Output the [X, Y] coordinate of the center of the cell containing the given text.  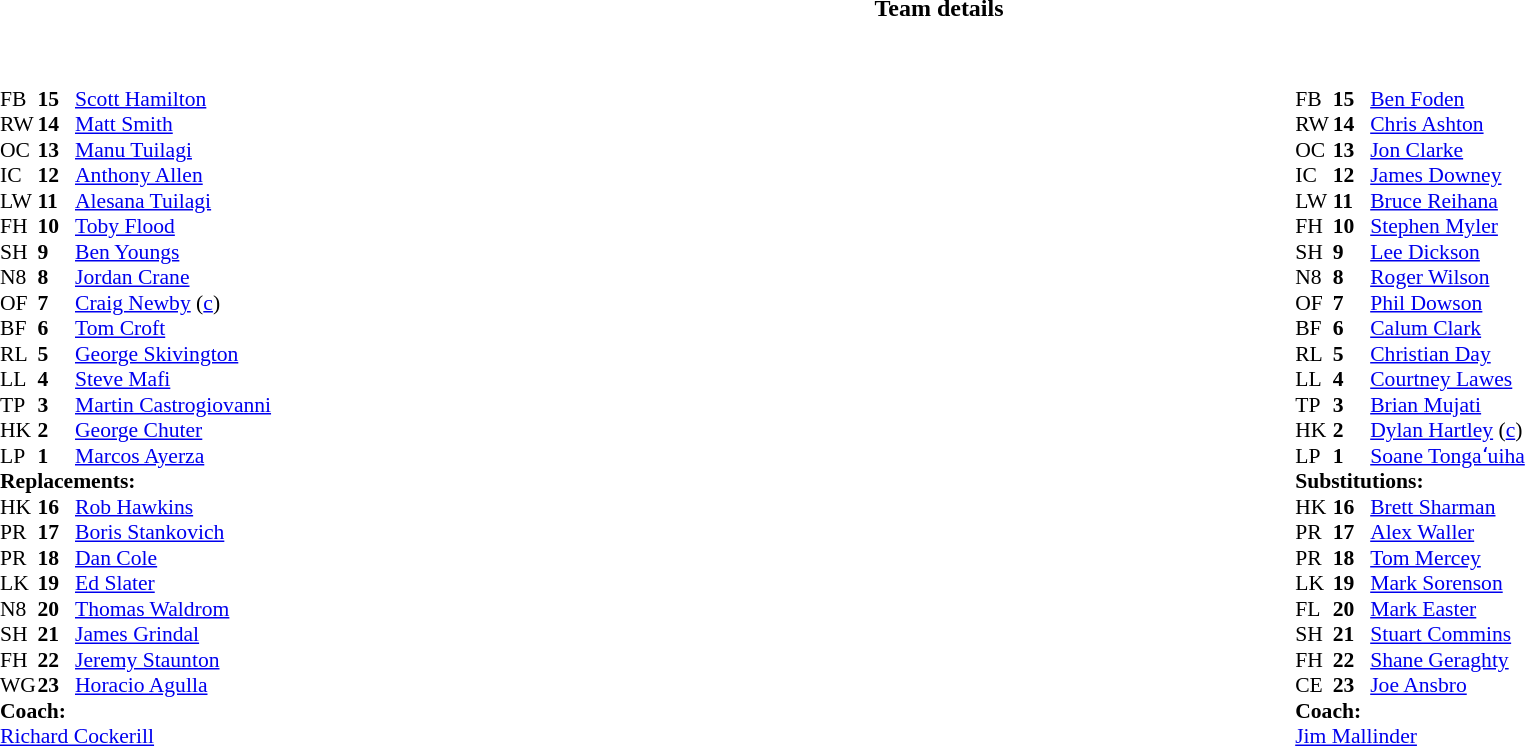
Shane Geraghty [1448, 660]
Stuart Commins [1448, 635]
CE [1314, 685]
Substitutions: [1410, 481]
Craig Newby (c) [173, 303]
Steve Mafi [173, 379]
Jordan Crane [173, 277]
Chris Ashton [1448, 125]
George Skivington [173, 354]
Brett Sharman [1448, 507]
Mark Easter [1448, 609]
Thomas Waldrom [173, 609]
Tom Croft [173, 329]
Roger Wilson [1448, 277]
Ben Foden [1448, 99]
Replacements: [136, 481]
Jon Clarke [1448, 150]
Martin Castrogiovanni [173, 405]
Dylan Hartley (c) [1448, 431]
Tom Mercey [1448, 558]
Rob Hawkins [173, 507]
George Chuter [173, 431]
Calum Clark [1448, 329]
Lee Dickson [1448, 252]
Boris Stankovich [173, 533]
Brian Mujati [1448, 405]
Mark Sorenson [1448, 583]
James Downey [1448, 175]
WG [19, 685]
Jeremy Staunton [173, 660]
Joe Ansbro [1448, 685]
Horacio Agulla [173, 685]
Ben Youngs [173, 252]
Soane Tongaʻuiha [1448, 456]
James Grindal [173, 635]
FL [1314, 609]
Stephen Myler [1448, 227]
Dan Cole [173, 558]
Courtney Lawes [1448, 379]
Ed Slater [173, 583]
Alex Waller [1448, 533]
Manu Tuilagi [173, 150]
Alesana Tuilagi [173, 201]
Phil Dowson [1448, 303]
Toby Flood [173, 227]
Marcos Ayerza [173, 456]
Anthony Allen [173, 175]
Bruce Reihana [1448, 201]
Scott Hamilton [173, 99]
Christian Day [1448, 354]
Matt Smith [173, 125]
